Capture the cell that displays the provided text and extract its (X, Y) central coordinate. 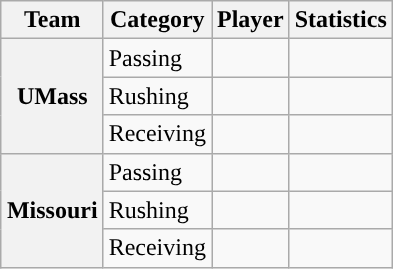
UMass (52, 96)
Statistics (340, 20)
Category (157, 20)
Team (52, 20)
Player (251, 20)
Missouri (52, 210)
